Return the [x, y] coordinate for the center point of the cell that contains the specified text.  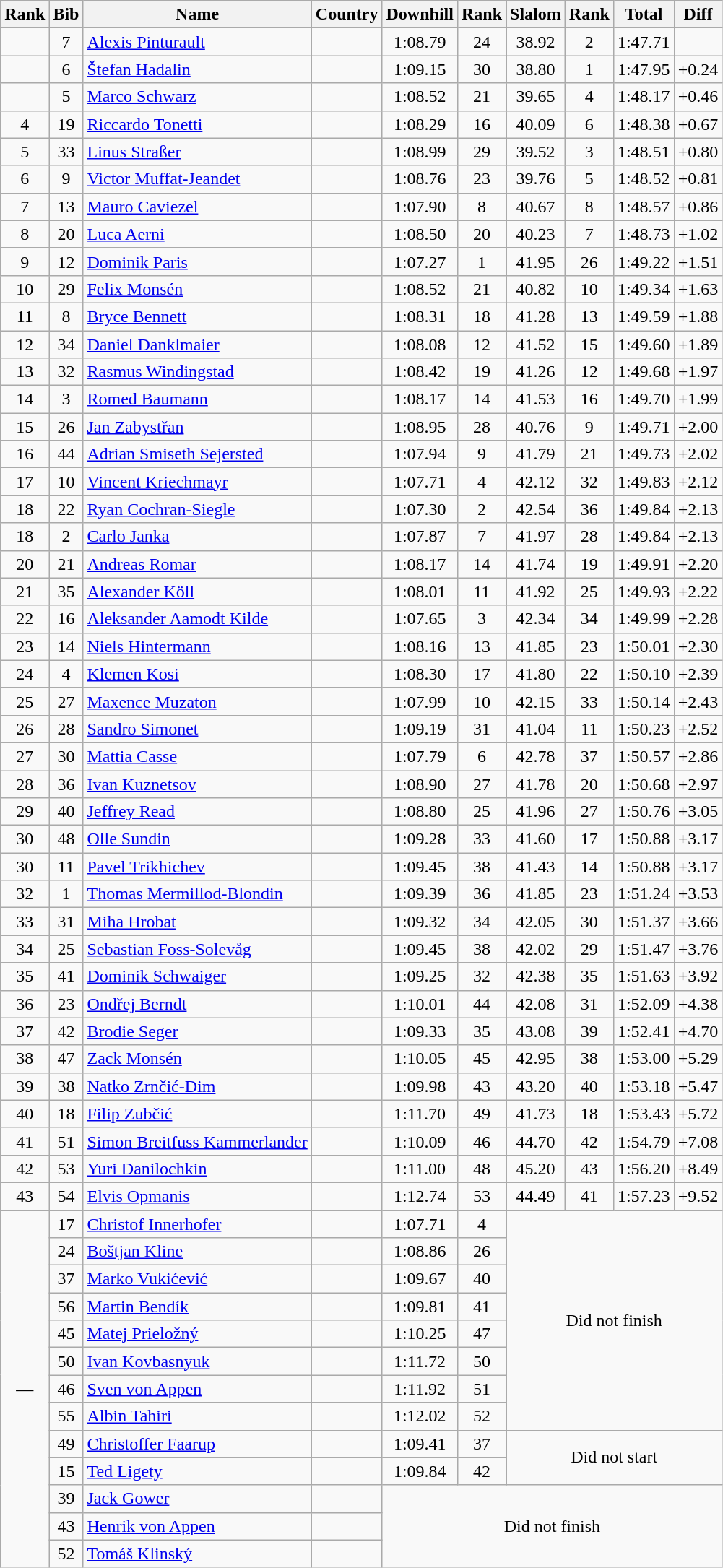
Country [347, 14]
1:07.87 [420, 537]
Marco Schwarz [197, 97]
+1.89 [698, 345]
1:48.57 [644, 207]
1:49.70 [644, 399]
Ivan Kuznetsov [197, 784]
1:09.15 [420, 69]
1:08.80 [420, 812]
Slalom [536, 14]
Mauro Caviezel [197, 207]
1:08.01 [420, 592]
1:08.76 [420, 179]
54 [66, 1196]
1:09.25 [420, 976]
+5.72 [698, 1114]
1:08.08 [420, 345]
Alexander Köll [197, 592]
+3.92 [698, 976]
Brodie Seger [197, 1031]
1:07.90 [420, 207]
Mattia Casse [197, 756]
+3.66 [698, 922]
Daniel Danklmaier [197, 345]
1:07.27 [420, 261]
+2.39 [698, 674]
Felix Monsén [197, 289]
1:49.83 [644, 482]
1:51.63 [644, 976]
Bryce Bennett [197, 316]
+2.02 [698, 454]
1:11.00 [420, 1169]
+1.63 [698, 289]
Henrik von Appen [197, 1526]
Alexis Pinturault [197, 42]
42.08 [536, 1004]
1:49.91 [644, 564]
40.76 [536, 427]
1:51.24 [644, 894]
1:08.86 [420, 1252]
1:09.19 [420, 729]
Riccardo Tonetti [197, 124]
1:08.95 [420, 427]
Tomáš Klinský [197, 1554]
41.28 [536, 316]
Ivan Kovbasnyuk [197, 1361]
1:08.99 [420, 152]
+2.30 [698, 646]
Andreas Romar [197, 564]
Did not start [614, 1457]
41.74 [536, 564]
44.70 [536, 1141]
+2.43 [698, 701]
43.08 [536, 1031]
41.60 [536, 839]
41.04 [536, 729]
43.20 [536, 1086]
1:09.39 [420, 894]
+3.05 [698, 812]
+0.46 [698, 97]
1:09.67 [420, 1279]
+1.99 [698, 399]
1:09.84 [420, 1471]
40.09 [536, 124]
+1.97 [698, 372]
1:52.41 [644, 1031]
1:10.05 [420, 1059]
42.05 [536, 922]
42.12 [536, 482]
+0.67 [698, 124]
1:07.99 [420, 701]
1:12.02 [420, 1416]
Vincent Kriechmayr [197, 482]
Albin Tahiri [197, 1416]
1:10.01 [420, 1004]
41.26 [536, 372]
Ondřej Berndt [197, 1004]
+7.08 [698, 1141]
+8.49 [698, 1169]
+0.80 [698, 152]
1:54.79 [644, 1141]
1:48.73 [644, 234]
42.38 [536, 976]
41.78 [536, 784]
1:49.22 [644, 261]
1:08.29 [420, 124]
1:49.34 [644, 289]
Maxence Muzaton [197, 701]
+1.88 [698, 316]
41.53 [536, 399]
39.65 [536, 97]
1:08.31 [420, 316]
55 [66, 1416]
+2.86 [698, 756]
42.15 [536, 701]
Sebastian Foss-Solevåg [197, 949]
Dominik Schwaiger [197, 976]
Filip Zubčić [197, 1114]
Adrian Smiseth Sejersted [197, 454]
Niels Hintermann [197, 646]
1:50.68 [644, 784]
+0.24 [698, 69]
1:11.72 [420, 1361]
+4.70 [698, 1031]
1:08.16 [420, 646]
41.43 [536, 867]
1:49.73 [644, 454]
1:09.81 [420, 1307]
38.80 [536, 69]
39.52 [536, 152]
Jeffrey Read [197, 812]
1:12.74 [420, 1196]
1:11.92 [420, 1389]
Simon Breitfuss Kammerlander [197, 1141]
1:49.59 [644, 316]
Štefan Hadalin [197, 69]
1:10.09 [420, 1141]
Rasmus Windingstad [197, 372]
Luca Aerni [197, 234]
1:10.25 [420, 1334]
Boštjan Kline [197, 1252]
+2.00 [698, 427]
42.02 [536, 949]
Natko Zrnčić-Dim [197, 1086]
1:50.01 [644, 646]
Elvis Opmanis [197, 1196]
1:47.95 [644, 69]
1:56.20 [644, 1169]
Bib [66, 14]
Carlo Janka [197, 537]
1:08.79 [420, 42]
+5.29 [698, 1059]
+2.12 [698, 482]
+3.53 [698, 894]
1:09.33 [420, 1031]
1:07.94 [420, 454]
39.76 [536, 179]
Romed Baumann [197, 399]
1:49.71 [644, 427]
1:50.10 [644, 674]
Name [197, 14]
Pavel Trikhichev [197, 867]
+1.51 [698, 261]
+2.52 [698, 729]
Dominik Paris [197, 261]
1:50.23 [644, 729]
1:07.79 [420, 756]
1:50.76 [644, 812]
40.67 [536, 207]
Sandro Simonet [197, 729]
1:48.52 [644, 179]
Downhill [420, 14]
41.79 [536, 454]
1:49.93 [644, 592]
1:53.43 [644, 1114]
Ted Ligety [197, 1471]
1:09.98 [420, 1086]
42.78 [536, 756]
40.82 [536, 289]
1:08.50 [420, 234]
1:09.32 [420, 922]
+2.22 [698, 592]
Diff [698, 14]
1:50.14 [644, 701]
Zack Monsén [197, 1059]
+4.38 [698, 1004]
+2.28 [698, 619]
41.73 [536, 1114]
1:51.47 [644, 949]
— [25, 1390]
+1.02 [698, 234]
Miha Hrobat [197, 922]
+2.97 [698, 784]
45.20 [536, 1169]
1:53.18 [644, 1086]
Christof Innerhofer [197, 1224]
+0.86 [698, 207]
1:09.28 [420, 839]
1:49.60 [644, 345]
Klemen Kosi [197, 674]
42.95 [536, 1059]
Sven von Appen [197, 1389]
+5.47 [698, 1086]
Martin Bendík [197, 1307]
Jack Gower [197, 1499]
1:07.65 [420, 619]
1:49.99 [644, 619]
Christoffer Faarup [197, 1444]
+9.52 [698, 1196]
42.54 [536, 509]
1:47.71 [644, 42]
1:08.42 [420, 372]
Ryan Cochran-Siegle [197, 509]
1:48.17 [644, 97]
1:08.90 [420, 784]
Marko Vukićević [197, 1279]
1:51.37 [644, 922]
56 [66, 1307]
41.95 [536, 261]
Victor Muffat-Jeandet [197, 179]
38.92 [536, 42]
41.52 [536, 345]
1:49.68 [644, 372]
Yuri Danilochkin [197, 1169]
Aleksander Aamodt Kilde [197, 619]
1:07.30 [420, 509]
41.92 [536, 592]
41.80 [536, 674]
1:48.51 [644, 152]
Matej Prieložný [197, 1334]
1:57.23 [644, 1196]
1:08.30 [420, 674]
1:48.38 [644, 124]
1:09.41 [420, 1444]
+0.81 [698, 179]
41.96 [536, 812]
Jan Zabystřan [197, 427]
Olle Sundin [197, 839]
Thomas Mermillod-Blondin [197, 894]
Linus Straßer [197, 152]
41.97 [536, 537]
42.34 [536, 619]
+3.76 [698, 949]
1:11.70 [420, 1114]
Total [644, 14]
1:52.09 [644, 1004]
+2.20 [698, 564]
40.23 [536, 234]
1:50.57 [644, 756]
1:53.00 [644, 1059]
44.49 [536, 1196]
